Scan for the cell matching the given text and deliver its (x, y) coordinate at center. 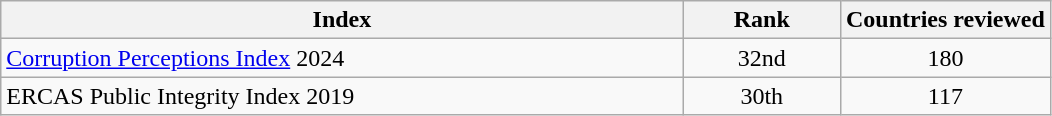
Countries reviewed (945, 20)
ERCAS Public Integrity Index 2019 (342, 96)
Rank (762, 20)
Index (342, 20)
117 (945, 96)
30th (762, 96)
32nd (762, 58)
180 (945, 58)
Corruption Perceptions Index 2024 (342, 58)
